Identify which cell holds the provided text, then report its [X, Y] central coordinate. 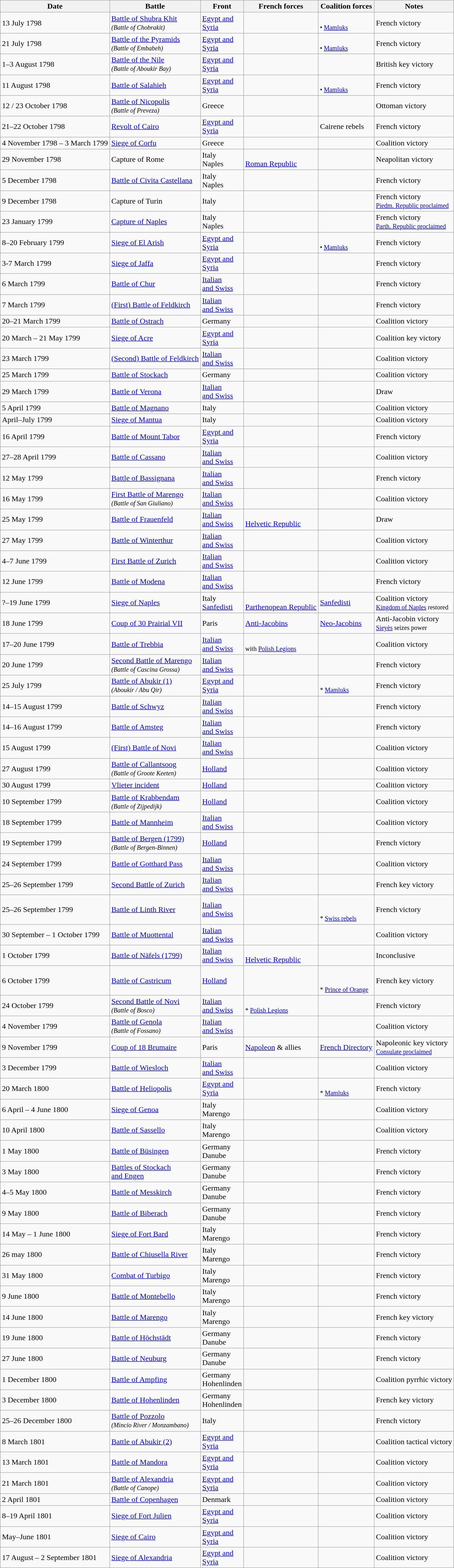
9 May 1800 [55, 1213]
Capture of Naples [155, 221]
Battle of Höchstädt [155, 1338]
8–19 April 1801 [55, 1516]
Battle of Schwyz [155, 706]
Battle of Ampfing [155, 1379]
Siege of Jaffa [155, 264]
9 December 1798 [55, 201]
Battle of Winterthur [155, 540]
Siege of Mantua [155, 420]
Coalition pyrrhic victory [414, 1379]
27 August 1799 [55, 768]
6 October 1799 [55, 981]
27–28 April 1799 [55, 457]
Battle of Mandora [155, 1462]
29 November 1798 [55, 160]
Inconclusive [414, 955]
First Battle of Zurich [155, 561]
Ottoman victory [414, 106]
29 March 1799 [55, 391]
31 May 1800 [55, 1276]
17–20 June 1799 [55, 644]
Notes [414, 6]
Battle of Callantsoog(Battle of Groote Keeten) [155, 768]
Second Battle of Novi(Battle of Bosco) [155, 1006]
27 May 1799 [55, 540]
Battle of Gotthard Pass [155, 863]
Battle of Alexandria(Battle of Canope) [155, 1483]
(First) Battle of Feldkirch [155, 305]
Battle of Montebello [155, 1296]
Capture of Rome [155, 160]
14–15 August 1799 [55, 706]
Battle of Näfels (1799) [155, 955]
with Polish Legions [281, 644]
Siege of El Arish [155, 243]
Battle of Verona [155, 391]
3-7 March 1799 [55, 264]
21 July 1798 [55, 43]
Coup of 18 Brumaire [155, 1047]
3 December 1800 [55, 1400]
25–26 December 1800 [55, 1421]
25 July 1799 [55, 685]
3 December 1799 [55, 1068]
14 May – 1 June 1800 [55, 1234]
6 April – 4 June 1800 [55, 1109]
1 May 1800 [55, 1151]
Siege of Alexandria [155, 1558]
4–5 May 1800 [55, 1192]
19 September 1799 [55, 843]
25 May 1799 [55, 519]
Battle of Civita Castellana [155, 180]
Battle of Salahieh [155, 85]
23 March 1799 [55, 359]
Second Battle of Marengo(Battle of Cascina Grossa) [155, 665]
15 August 1799 [55, 748]
Neo-Jacobins [346, 623]
20–21 March 1799 [55, 321]
Battle of Wiesloch [155, 1068]
Coalition tactical victory [414, 1442]
Anti-Jacobin victorySieyès seizes power [414, 623]
Revolt of Cairo [155, 126]
Siege of Corfu [155, 143]
Battle of Magnano [155, 408]
Napoleon & allies [281, 1047]
Battle of Amsteg [155, 727]
French victoryParth. Republic proclaimed [414, 221]
(First) Battle of Novi [155, 748]
Battle of Bergen (1799)(Battle of Bergen-Binnen) [155, 843]
Combat of Turbigo [155, 1276]
18 September 1799 [55, 822]
8–20 February 1799 [55, 243]
10 September 1799 [55, 802]
Battle of Linth River [155, 910]
Second Battle of Zurich [155, 885]
Coalition victoryKingdom of Naples restored [414, 602]
Vlieter incident [155, 785]
Battle of Krabbendam(Battle of Zijpedijk) [155, 802]
Battle of Mount Tabor [155, 437]
Capture of Turin [155, 201]
20 June 1799 [55, 665]
Napoleonic key victoryConsulate proclaimed [414, 1047]
9 November 1799 [55, 1047]
7 March 1799 [55, 305]
Battle of Biberach [155, 1213]
Battle of Mannheim [155, 822]
30 August 1799 [55, 785]
4 November 1799 [55, 1026]
Siege of Fort Julien [155, 1516]
19 June 1800 [55, 1338]
?–19 June 1799 [55, 602]
24 October 1799 [55, 1006]
3 May 1800 [55, 1172]
Battle of Sassello [155, 1130]
20 March 1800 [55, 1089]
Battle of Nicopolis(Battle of Preveza) [155, 106]
Coalition forces [346, 6]
Battle [155, 6]
23 January 1799 [55, 221]
British key victory [414, 64]
Battle of Chiusella River [155, 1255]
Battle of Ostrach [155, 321]
4–7 June 1799 [55, 561]
20 March – 21 May 1799 [55, 338]
Battle of Cassano [155, 457]
6 March 1799 [55, 284]
Battle of the Nile(Battle of Aboukir Bay) [155, 64]
Date [55, 6]
ItalySanfedisti [222, 602]
21 March 1801 [55, 1483]
2 April 1801 [55, 1499]
Battle of Shubra Khit(Battle of Chobrakit) [155, 23]
Siege of Cairo [155, 1537]
Siege of Naples [155, 602]
13 July 1798 [55, 23]
Battle of Genola(Battle of Fossano) [155, 1026]
Battle of Castricum [155, 981]
9 June 1800 [55, 1296]
Siege of Genoa [155, 1109]
25 March 1799 [55, 375]
* Prince of Orange [346, 981]
27 June 1800 [55, 1359]
26 may 1800 [55, 1255]
12 June 1799 [55, 582]
French Directory [346, 1047]
Battle of Abukir (2) [155, 1442]
Battle of Abukir (1)(Aboukir / Abu Qir) [155, 685]
Parthenopean Republic [281, 602]
21–22 October 1798 [55, 126]
April–July 1799 [55, 420]
13 March 1801 [55, 1462]
Siege of Acre [155, 338]
First Battle of Marengo(Battle of San Giuliano) [155, 498]
Battle of the Pyramids(Battle of Embabeh) [155, 43]
Battles of Stockachand Engen [155, 1172]
Coup of 30 Prairial VII [155, 623]
Cairene rebels [346, 126]
Battle of Büsingen [155, 1151]
Battle of Bassignana [155, 478]
Battle of Chur [155, 284]
Roman Republic [281, 160]
Battle of Hohenlinden [155, 1400]
Battle of Pozzolo(Mincio River / Monzambano) [155, 1421]
30 September – 1 October 1799 [55, 935]
1 October 1799 [55, 955]
Neapolitan victory [414, 160]
14 June 1800 [55, 1317]
10 April 1800 [55, 1130]
French forces [281, 6]
5 April 1799 [55, 408]
May–June 1801 [55, 1537]
Coalition key victory [414, 338]
Battle of Frauenfeld [155, 519]
Sanfedisti [346, 602]
Battle of Muottental [155, 935]
Battle of Neuburg [155, 1359]
Siege of Fort Bard [155, 1234]
Battle of Heliopolis [155, 1089]
4 November 1798 – 3 March 1799 [55, 143]
17 August – 2 September 1801 [55, 1558]
1 December 1800 [55, 1379]
Battle of Marengo [155, 1317]
* Swiss rebels [346, 910]
1–3 August 1798 [55, 64]
5 December 1798 [55, 180]
11 August 1798 [55, 85]
* Polish Legions [281, 1006]
16 April 1799 [55, 437]
16 May 1799 [55, 498]
Denmark [222, 1499]
Battle of Stockach [155, 375]
Battle of Modena [155, 582]
14–16 August 1799 [55, 727]
12 May 1799 [55, 478]
Anti-Jacobins [281, 623]
8 March 1801 [55, 1442]
(Second) Battle of Feldkirch [155, 359]
Battle of Copenhagen [155, 1499]
24 September 1799 [55, 863]
Battle of Messkirch [155, 1192]
Battle of Trebbia [155, 644]
18 June 1799 [55, 623]
Front [222, 6]
12 / 23 October 1798 [55, 106]
French victoryPiedm. Republic proclaimed [414, 201]
